Identify which cell holds the provided text, then report its [x, y] central coordinate. 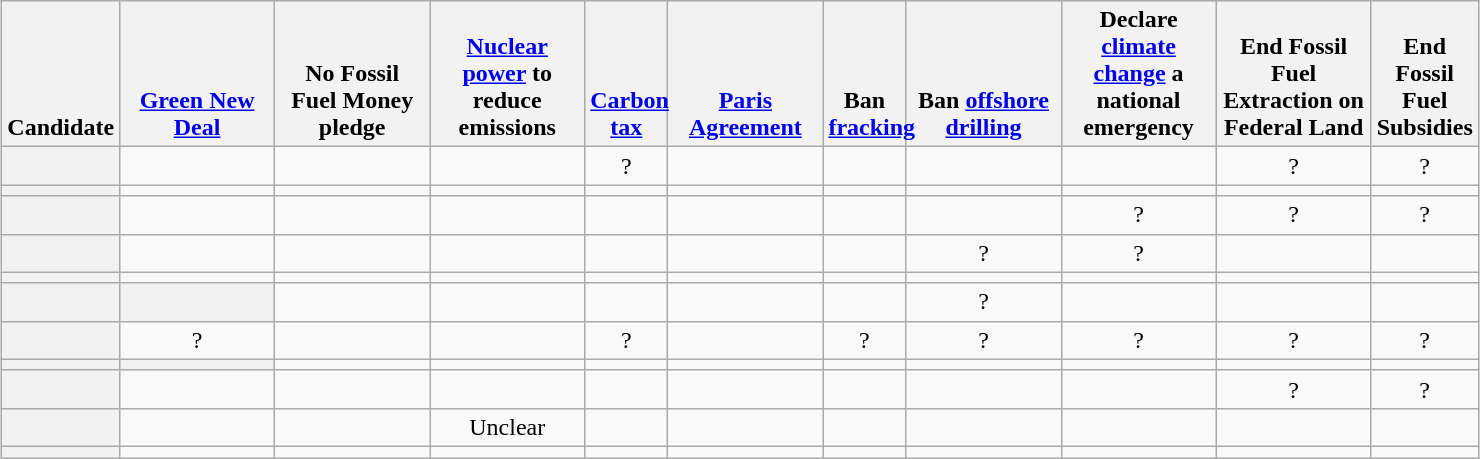
Paris Agreement [746, 74]
Green New Deal [198, 74]
Carbon tax [626, 74]
End Fossil Fuel Subsidies [1424, 74]
Unclear [508, 427]
End Fossil Fuel Extraction on Federal Land [1294, 74]
Ban offshore drilling [984, 74]
No Fossil Fuel Money pledge [352, 74]
Declare climate change a national emergency [1138, 74]
Ban fracking [864, 74]
Candidate [61, 74]
Nuclear power to reduce emissions [508, 74]
